Identify which cell holds the provided text, then report its (X, Y) central coordinate. 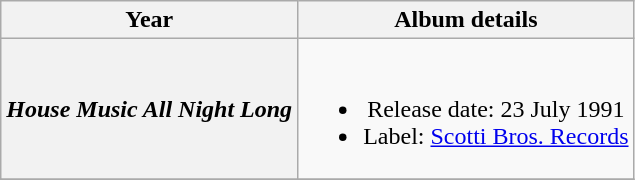
Album details (466, 20)
Year (150, 20)
Release date: 23 July 1991Label: Scotti Bros. Records (466, 109)
House Music All Night Long (150, 109)
